Search for the cell housing the specified text and yield its (X, Y) center coordinate. 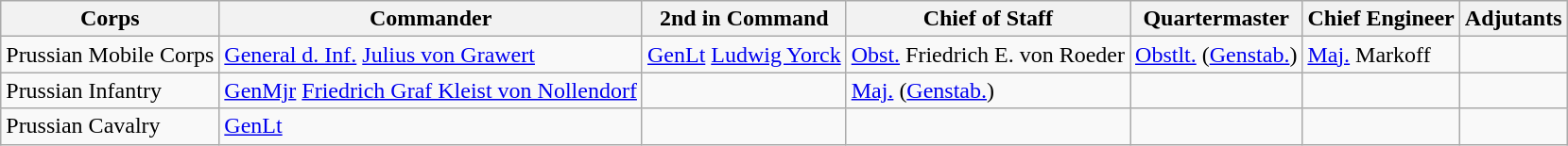
2nd in Command (744, 19)
GenLt Ludwig Yorck (744, 55)
Quartermaster (1216, 19)
Obst. Friedrich E. von Roeder (988, 55)
GenMjr Friedrich Graf Kleist von Nollendorf (431, 90)
GenLt (431, 126)
Chief Engineer (1381, 19)
Obstlt. (Genstab.) (1216, 55)
Prussian Cavalry (110, 126)
General d. Inf. Julius von Grawert (431, 55)
Commander (431, 19)
Maj. Markoff (1381, 55)
Corps (110, 19)
Prussian Mobile Corps (110, 55)
Prussian Infantry (110, 90)
Adjutants (1513, 19)
Chief of Staff (988, 19)
Maj. (Genstab.) (988, 90)
